Find where the given text appears and provide that cell's center as (x, y) coordinate. 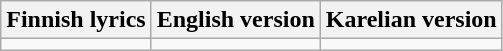
Karelian version (411, 20)
English version (236, 20)
Finnish lyrics (76, 20)
